Find where the given text appears and provide that cell's center as [X, Y] coordinate. 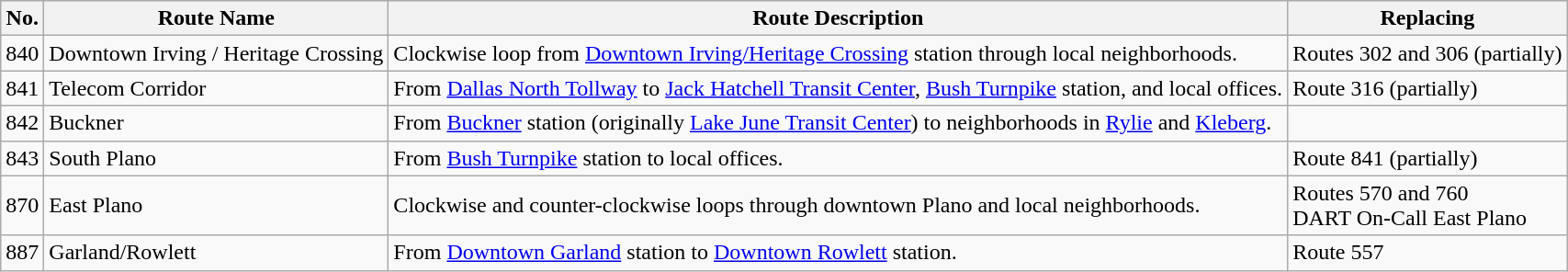
From Bush Turnpike station to local offices. [838, 158]
887 [22, 253]
Garland/Rowlett [217, 253]
From Dallas North Tollway to Jack Hatchell Transit Center, Bush Turnpike station, and local offices. [838, 88]
Clockwise loop from Downtown Irving/Heritage Crossing station through local neighborhoods. [838, 53]
Replacing [1427, 18]
841 [22, 88]
South Plano [217, 158]
Telecom Corridor [217, 88]
Route 316 (partially) [1427, 88]
840 [22, 53]
From Downtown Garland station to Downtown Rowlett station. [838, 253]
Routes 570 and 760DART On-Call East Plano [1427, 206]
From Buckner station (originally Lake June Transit Center) to neighborhoods in Rylie and Kleberg. [838, 123]
Downtown Irving / Heritage Crossing [217, 53]
No. [22, 18]
842 [22, 123]
Clockwise and counter-clockwise loops through downtown Plano and local neighborhoods. [838, 206]
Route Description [838, 18]
East Plano [217, 206]
Route Name [217, 18]
Routes 302 and 306 (partially) [1427, 53]
Route 841 (partially) [1427, 158]
Buckner [217, 123]
870 [22, 206]
843 [22, 158]
Route 557 [1427, 253]
